Locate the cell with the specified text and output its (x, y) center coordinate. 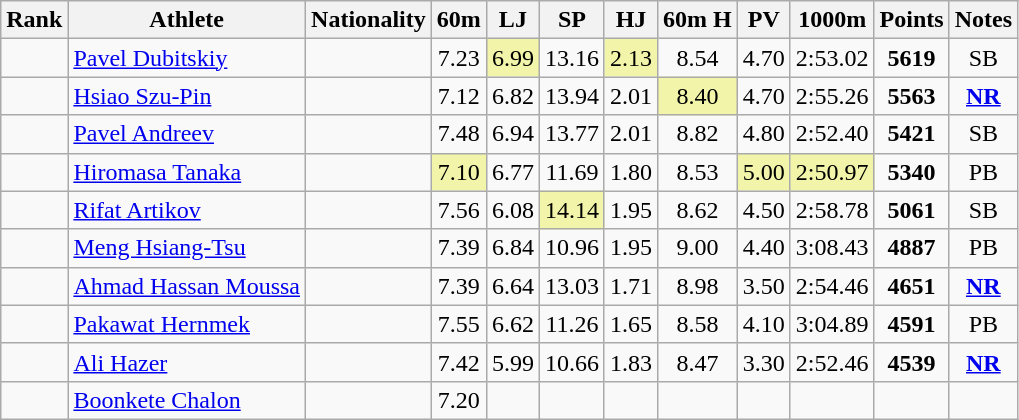
PV (764, 20)
11.26 (572, 324)
60m (458, 20)
Boonkete Chalon (187, 400)
7.42 (458, 362)
4.80 (764, 134)
3.50 (764, 286)
2:54.46 (832, 286)
6.77 (512, 172)
5061 (912, 210)
Meng Hsiang-Tsu (187, 248)
11.69 (572, 172)
Ali Hazer (187, 362)
1.65 (630, 324)
6.99 (512, 58)
4.40 (764, 248)
Hiromasa Tanaka (187, 172)
Notes (983, 20)
7.12 (458, 96)
4887 (912, 248)
6.08 (512, 210)
13.77 (572, 134)
5.00 (764, 172)
3:08.43 (832, 248)
3:04.89 (832, 324)
13.16 (572, 58)
4.50 (764, 210)
Nationality (369, 20)
7.10 (458, 172)
4651 (912, 286)
8.54 (698, 58)
8.58 (698, 324)
7.23 (458, 58)
8.82 (698, 134)
2:52.46 (832, 362)
7.56 (458, 210)
LJ (512, 20)
Points (912, 20)
Athlete (187, 20)
10.66 (572, 362)
4539 (912, 362)
13.03 (572, 286)
2:52.40 (832, 134)
2:55.26 (832, 96)
8.40 (698, 96)
Rank (34, 20)
4591 (912, 324)
60m H (698, 20)
4.10 (764, 324)
5.99 (512, 362)
5563 (912, 96)
6.84 (512, 248)
Pakawat Hernmek (187, 324)
Rifat Artikov (187, 210)
6.62 (512, 324)
1.80 (630, 172)
1000m (832, 20)
6.64 (512, 286)
14.14 (572, 210)
7.20 (458, 400)
Ahmad Hassan Moussa (187, 286)
6.82 (512, 96)
Pavel Dubitskiy (187, 58)
9.00 (698, 248)
5340 (912, 172)
1.83 (630, 362)
2:50.97 (832, 172)
6.94 (512, 134)
3.30 (764, 362)
10.96 (572, 248)
13.94 (572, 96)
1.71 (630, 286)
7.55 (458, 324)
Hsiao Szu-Pin (187, 96)
8.53 (698, 172)
5421 (912, 134)
8.62 (698, 210)
7.48 (458, 134)
SP (572, 20)
8.98 (698, 286)
8.47 (698, 362)
HJ (630, 20)
2:53.02 (832, 58)
2.13 (630, 58)
5619 (912, 58)
2:58.78 (832, 210)
Pavel Andreev (187, 134)
